Extract the (X, Y) coordinate from the center of the cell holding the provided text.  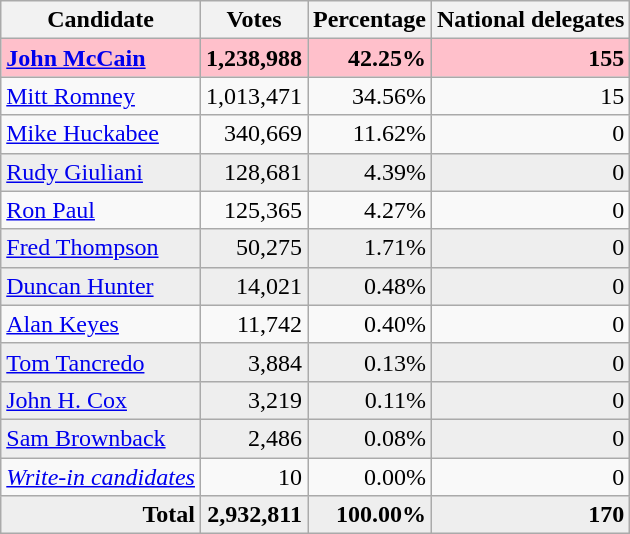
0.08% (370, 438)
Ron Paul (101, 210)
0.00% (370, 477)
34.56% (370, 96)
John McCain (101, 58)
3,219 (254, 400)
50,275 (254, 248)
Duncan Hunter (101, 286)
National delegates (530, 20)
10 (254, 477)
Mike Huckabee (101, 134)
1,238,988 (254, 58)
0.11% (370, 400)
0.40% (370, 324)
14,021 (254, 286)
11.62% (370, 134)
Sam Brownback (101, 438)
Total (101, 515)
15 (530, 96)
11,742 (254, 324)
100.00% (370, 515)
4.39% (370, 172)
128,681 (254, 172)
3,884 (254, 362)
John H. Cox (101, 400)
155 (530, 58)
Votes (254, 20)
0.13% (370, 362)
0.48% (370, 286)
2,486 (254, 438)
Fred Thompson (101, 248)
Mitt Romney (101, 96)
340,669 (254, 134)
Rudy Giuliani (101, 172)
1.71% (370, 248)
170 (530, 515)
2,932,811 (254, 515)
1,013,471 (254, 96)
Tom Tancredo (101, 362)
Candidate (101, 20)
Write-in candidates (101, 477)
Percentage (370, 20)
42.25% (370, 58)
4.27% (370, 210)
Alan Keyes (101, 324)
125,365 (254, 210)
